Return the (X, Y) coordinate for the center point of the cell that contains the specified text.  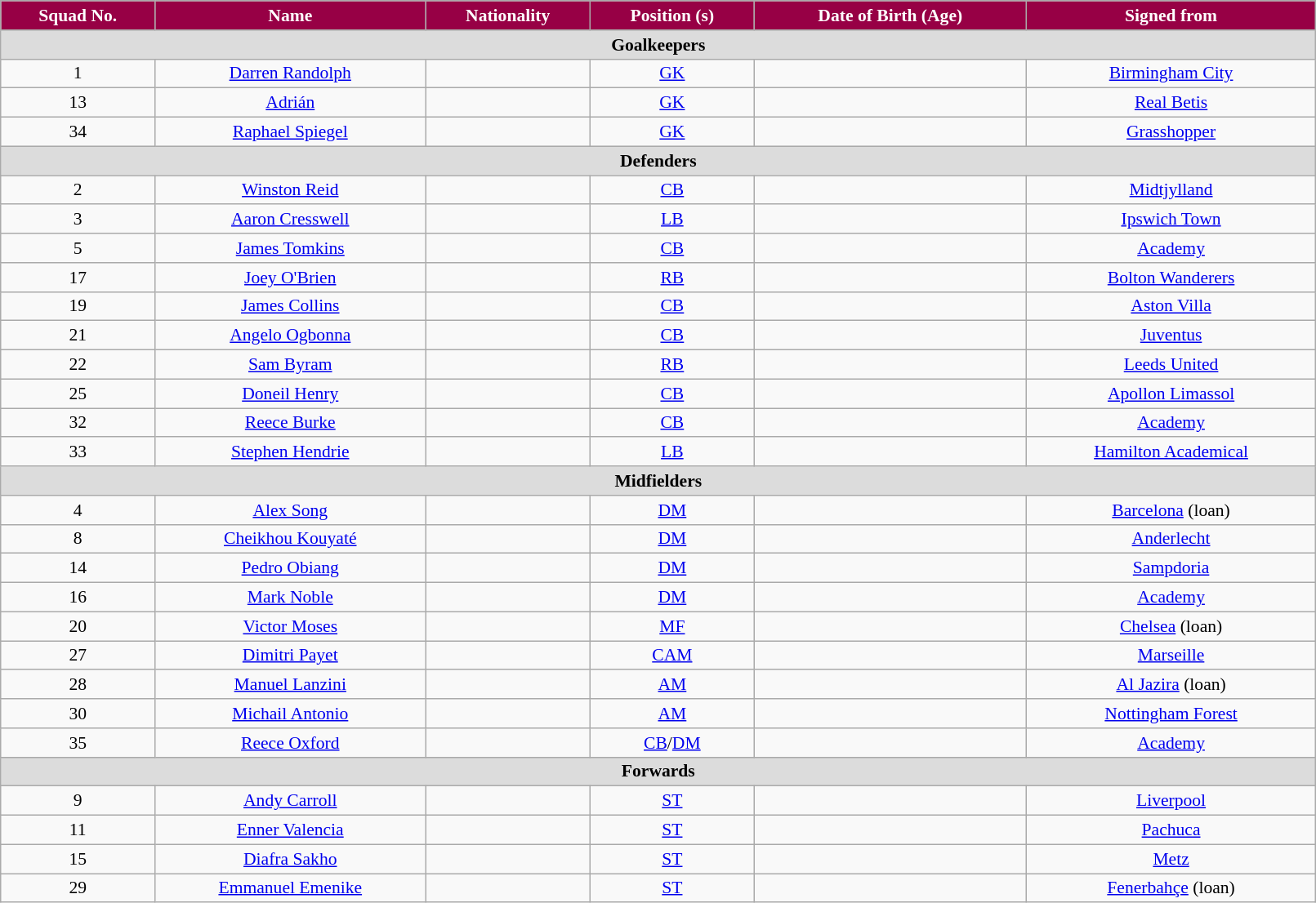
15 (78, 859)
17 (78, 278)
22 (78, 365)
Adrián (291, 103)
Nottingham Forest (1171, 714)
Real Betis (1171, 103)
Diafra Sakho (291, 859)
Aaron Cresswell (291, 220)
28 (78, 685)
Emmanuel Emenike (291, 888)
Metz (1171, 859)
19 (78, 306)
21 (78, 336)
Goalkeepers (658, 45)
Raphael Spiegel (291, 132)
Al Jazira (loan) (1171, 685)
25 (78, 394)
Mark Noble (291, 598)
20 (78, 626)
Sampdoria (1171, 568)
33 (78, 452)
Darren Randolph (291, 73)
4 (78, 510)
Forwards (658, 772)
32 (78, 423)
Stephen Hendrie (291, 452)
Sam Byram (291, 365)
Midfielders (658, 481)
Reece Oxford (291, 743)
11 (78, 830)
Squad No. (78, 16)
Dimitri Payet (291, 656)
Bolton Wanderers (1171, 278)
30 (78, 714)
Michail Antonio (291, 714)
Date of Birth (Age) (890, 16)
Apollon Limassol (1171, 394)
Signed from (1171, 16)
3 (78, 220)
Pedro Obiang (291, 568)
9 (78, 801)
Nationality (508, 16)
8 (78, 539)
Manuel Lanzini (291, 685)
MF (673, 626)
Birmingham City (1171, 73)
16 (78, 598)
Midtjylland (1171, 190)
Hamilton Academical (1171, 452)
Chelsea (loan) (1171, 626)
Enner Valencia (291, 830)
29 (78, 888)
Angelo Ogbonna (291, 336)
1 (78, 73)
Liverpool (1171, 801)
Anderlecht (1171, 539)
27 (78, 656)
Juventus (1171, 336)
Barcelona (loan) (1171, 510)
CAM (673, 656)
Position (s) (673, 16)
CB/DM (673, 743)
Cheikhou Kouyaté (291, 539)
Leeds United (1171, 365)
James Collins (291, 306)
Ipswich Town (1171, 220)
Marseille (1171, 656)
14 (78, 568)
Fenerbahçe (loan) (1171, 888)
James Tomkins (291, 248)
5 (78, 248)
Winston Reid (291, 190)
Reece Burke (291, 423)
Victor Moses (291, 626)
Name (291, 16)
35 (78, 743)
34 (78, 132)
2 (78, 190)
Grasshopper (1171, 132)
Aston Villa (1171, 306)
Defenders (658, 161)
13 (78, 103)
Doneil Henry (291, 394)
Pachuca (1171, 830)
Alex Song (291, 510)
Joey O'Brien (291, 278)
Andy Carroll (291, 801)
